Capture the cell that displays the provided text and extract its (X, Y) central coordinate. 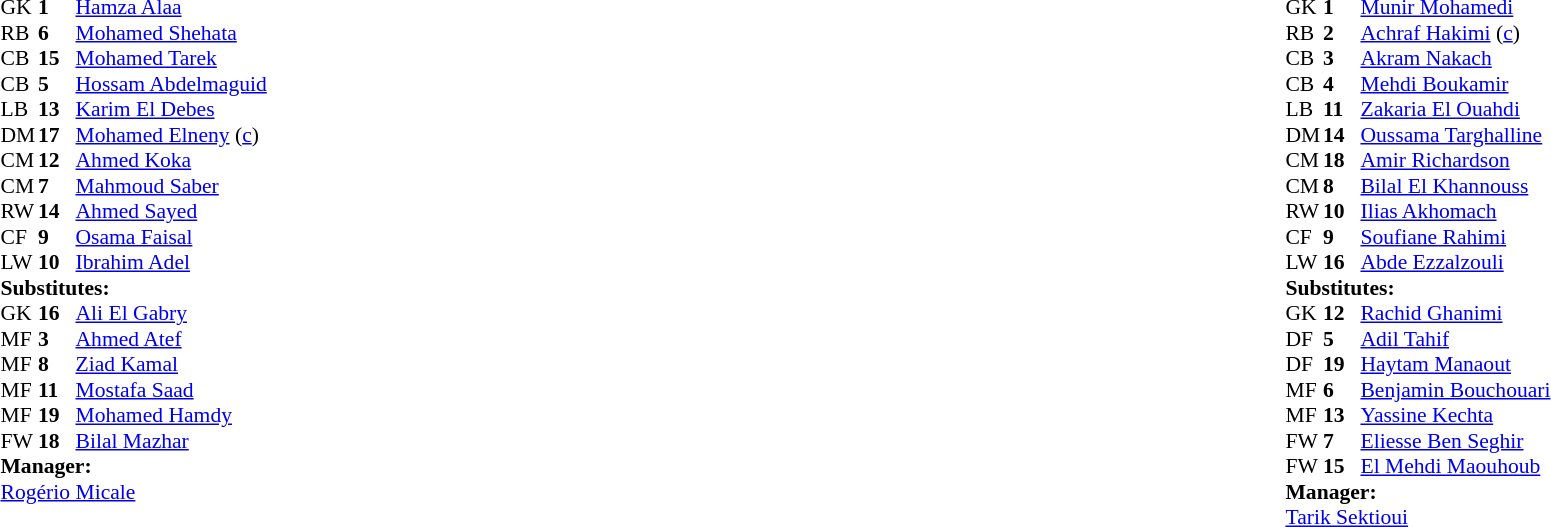
Hossam Abdelmaguid (172, 84)
El Mehdi Maouhoub (1455, 467)
Osama Faisal (172, 237)
Mahmoud Saber (172, 186)
Ilias Akhomach (1455, 211)
Ali El Gabry (172, 313)
Amir Richardson (1455, 161)
Mostafa Saad (172, 390)
2 (1342, 33)
Ibrahim Adel (172, 263)
Soufiane Rahimi (1455, 237)
Mehdi Boukamir (1455, 84)
Benjamin Bouchouari (1455, 390)
Achraf Hakimi (c) (1455, 33)
Mohamed Hamdy (172, 415)
Bilal Mazhar (172, 441)
Abde Ezzalzouli (1455, 263)
Karim El Debes (172, 109)
Mohamed Tarek (172, 59)
Oussama Targhalline (1455, 135)
17 (57, 135)
Mohamed Shehata (172, 33)
Ahmed Sayed (172, 211)
Rachid Ghanimi (1455, 313)
4 (1342, 84)
Mohamed Elneny (c) (172, 135)
Yassine Kechta (1455, 415)
Haytam Manaout (1455, 365)
Ahmed Atef (172, 339)
Adil Tahif (1455, 339)
Rogério Micale (133, 492)
Akram Nakach (1455, 59)
Bilal El Khannouss (1455, 186)
Ziad Kamal (172, 365)
Zakaria El Ouahdi (1455, 109)
Eliesse Ben Seghir (1455, 441)
Ahmed Koka (172, 161)
